Return the (X, Y) coordinate for the center point of the cell that contains the specified text.  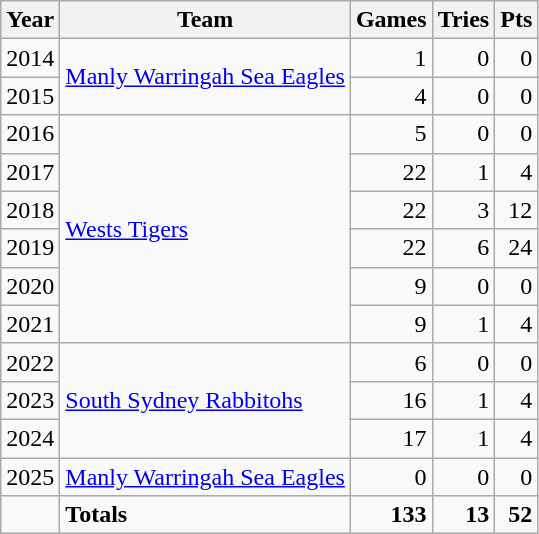
2024 (30, 438)
17 (391, 438)
South Sydney Rabbitohs (206, 400)
5 (391, 134)
2019 (30, 248)
133 (391, 515)
Wests Tigers (206, 229)
2021 (30, 324)
52 (516, 515)
2022 (30, 362)
2015 (30, 96)
24 (516, 248)
2017 (30, 172)
3 (464, 210)
12 (516, 210)
2016 (30, 134)
Tries (464, 20)
2018 (30, 210)
Games (391, 20)
13 (464, 515)
Totals (206, 515)
2023 (30, 400)
16 (391, 400)
2025 (30, 477)
Year (30, 20)
2014 (30, 58)
Pts (516, 20)
Team (206, 20)
2020 (30, 286)
